Locate the cell with the specified text and output its [X, Y] center coordinate. 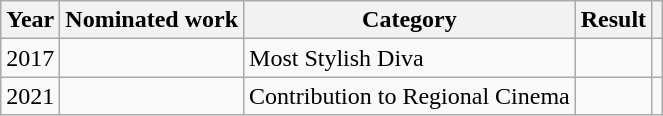
2021 [30, 96]
Result [613, 20]
Contribution to Regional Cinema [410, 96]
Year [30, 20]
Nominated work [152, 20]
Most Stylish Diva [410, 58]
2017 [30, 58]
Category [410, 20]
